Return the [X, Y] coordinate for the center point of the cell that contains the specified text.  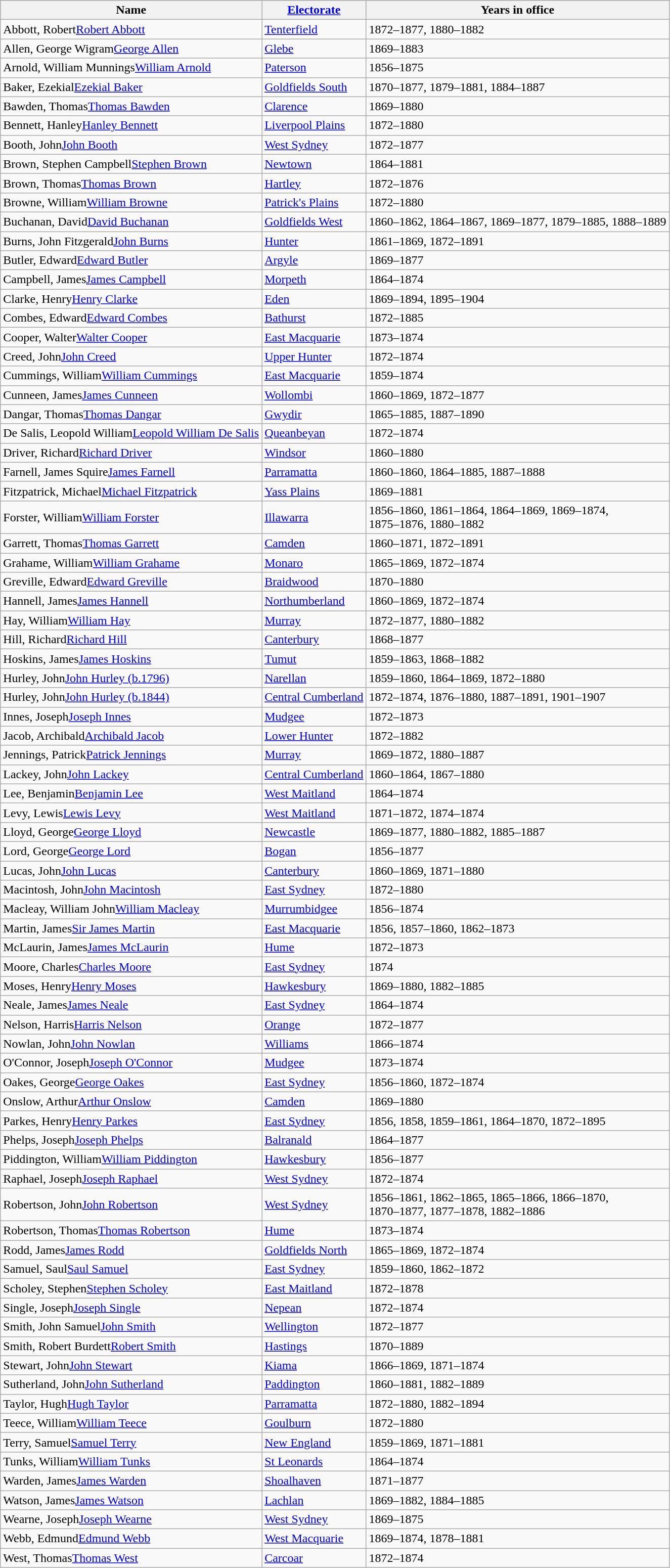
Warden, JamesJames Warden [131, 1481]
1860–1864, 1867–1880 [518, 774]
1856–1860, 1872–1874 [518, 1082]
1860–1880 [518, 453]
De Salis, Leopold WilliamLeopold William De Salis [131, 433]
1859–1860, 1862–1872 [518, 1269]
Tumut [314, 659]
Smith, Robert BurdettRobert Smith [131, 1346]
Patrick's Plains [314, 202]
Glebe [314, 49]
Hoskins, JamesJames Hoskins [131, 659]
Burns, John FitzgeraldJohn Burns [131, 241]
1856–1874 [518, 909]
1872–1876 [518, 183]
East Maitland [314, 1288]
Moses, HenryHenry Moses [131, 986]
Booth, JohnJohn Booth [131, 145]
Hill, RichardRichard Hill [131, 640]
1856, 1858, 1859–1861, 1864–1870, 1872–1895 [518, 1121]
Smith, John SamuelJohn Smith [131, 1327]
Goldfields South [314, 87]
1869–1894, 1895–1904 [518, 299]
Shoalhaven [314, 1481]
1869–1874, 1878–1881 [518, 1539]
Lower Hunter [314, 736]
Balranald [314, 1140]
Carcoar [314, 1558]
Raphael, JosephJoseph Raphael [131, 1179]
Tunks, WilliamWilliam Tunks [131, 1461]
Farnell, James SquireJames Farnell [131, 472]
Forster, WilliamWilliam Forster [131, 517]
1856–1861, 1862–1865, 1865–1866, 1866–1870,1870–1877, 1877–1878, 1882–1886 [518, 1204]
1866–1869, 1871–1874 [518, 1365]
Monaro [314, 563]
Stewart, JohnJohn Stewart [131, 1365]
Lucas, JohnJohn Lucas [131, 870]
Jacob, ArchibaldArchibald Jacob [131, 736]
1860–1881, 1882–1889 [518, 1384]
Rodd, JamesJames Rodd [131, 1250]
Years in office [518, 10]
Macintosh, JohnJohn Macintosh [131, 890]
O'Connor, JosephJoseph O'Connor [131, 1063]
Wearne, JosephJoseph Wearne [131, 1519]
1856–1875 [518, 68]
St Leonards [314, 1461]
1859–1869, 1871–1881 [518, 1442]
Lackey, JohnJohn Lackey [131, 774]
Braidwood [314, 582]
1874 [518, 967]
1859–1863, 1868–1882 [518, 659]
Allen, George WigramGeorge Allen [131, 49]
Illawarra [314, 517]
1870–1889 [518, 1346]
Upper Hunter [314, 356]
Bathurst [314, 318]
Levy, LewisLewis Levy [131, 813]
Goldfields West [314, 221]
1872–1885 [518, 318]
1861–1869, 1872–1891 [518, 241]
1866–1874 [518, 1044]
Newcastle [314, 832]
Nelson, HarrisHarris Nelson [131, 1024]
Clarence [314, 106]
Argyle [314, 260]
Greville, EdwardEdward Greville [131, 582]
Kiama [314, 1365]
Samuel, SaulSaul Samuel [131, 1269]
1869–1875 [518, 1519]
Williams [314, 1044]
1856–1860, 1861–1864, 1864–1869, 1869–1874,1875–1876, 1880–1882 [518, 517]
1860–1862, 1864–1867, 1869–1877, 1879–1885, 1888–1889 [518, 221]
Paterson [314, 68]
Bawden, ThomasThomas Bawden [131, 106]
1870–1880 [518, 582]
1860–1869, 1871–1880 [518, 870]
Hartley [314, 183]
Macleay, William JohnWilliam Macleay [131, 909]
Hastings [314, 1346]
1872–1882 [518, 736]
1865–1885, 1887–1890 [518, 414]
Cummings, WilliamWilliam Cummings [131, 376]
Grahame, WilliamWilliam Grahame [131, 563]
Liverpool Plains [314, 125]
Piddington, WilliamWilliam Piddington [131, 1159]
1860–1860, 1864–1885, 1887–1888 [518, 472]
1872–1880, 1882–1894 [518, 1404]
Scholey, StephenStephen Scholey [131, 1288]
1860–1871, 1872–1891 [518, 543]
1869–1880, 1882–1885 [518, 986]
Clarke, HenryHenry Clarke [131, 299]
Robertson, ThomasThomas Robertson [131, 1231]
Parkes, HenryHenry Parkes [131, 1121]
Bogan [314, 851]
Fitzpatrick, MichaelMichael Fitzpatrick [131, 491]
Brown, Stephen CampbellStephen Brown [131, 164]
New England [314, 1442]
1869–1872, 1880–1887 [518, 755]
Sutherland, JohnJohn Sutherland [131, 1384]
Hannell, JamesJames Hannell [131, 601]
Hunter [314, 241]
1869–1881 [518, 491]
Driver, RichardRichard Driver [131, 453]
1864–1877 [518, 1140]
1860–1869, 1872–1874 [518, 601]
Goulburn [314, 1423]
Phelps, JosephJoseph Phelps [131, 1140]
Buchanan, DavidDavid Buchanan [131, 221]
Campbell, JamesJames Campbell [131, 280]
Queanbeyan [314, 433]
Lachlan [314, 1500]
Garrett, ThomasThomas Garrett [131, 543]
Hay, WilliamWilliam Hay [131, 620]
Nepean [314, 1308]
1872–1874, 1876–1880, 1887–1891, 1901–1907 [518, 697]
Nowlan, JohnJohn Nowlan [131, 1044]
Paddington [314, 1384]
Windsor [314, 453]
Northumberland [314, 601]
Murrumbidgee [314, 909]
Brown, ThomasThomas Brown [131, 183]
McLaurin, JamesJames McLaurin [131, 948]
Abbott, RobertRobert Abbott [131, 29]
Browne, WilliamWilliam Browne [131, 202]
Morpeth [314, 280]
West, ThomasThomas West [131, 1558]
1869–1883 [518, 49]
Arnold, William MunningsWilliam Arnold [131, 68]
1859–1860, 1864–1869, 1872–1880 [518, 678]
Wellington [314, 1327]
Taylor, HughHugh Taylor [131, 1404]
Martin, JamesSir James Martin [131, 928]
Single, JosephJoseph Single [131, 1308]
Tenterfield [314, 29]
1864–1881 [518, 164]
Lord, GeorgeGeorge Lord [131, 851]
1860–1869, 1872–1877 [518, 395]
Cunneen, JamesJames Cunneen [131, 395]
1870–1877, 1879–1881, 1884–1887 [518, 87]
Combes, EdwardEdward Combes [131, 318]
Narellan [314, 678]
Lee, BenjaminBenjamin Lee [131, 793]
Name [131, 10]
Orange [314, 1024]
1868–1877 [518, 640]
1869–1877, 1880–1882, 1885–1887 [518, 832]
Wollombi [314, 395]
Bennett, HanleyHanley Bennett [131, 125]
Robertson, JohnJohn Robertson [131, 1204]
1869–1877 [518, 260]
Creed, JohnJohn Creed [131, 356]
Lloyd, GeorgeGeorge Lloyd [131, 832]
Butler, EdwardEdward Butler [131, 260]
1871–1872, 1874–1874 [518, 813]
Eden [314, 299]
Moore, CharlesCharles Moore [131, 967]
1872–1878 [518, 1288]
Hurley, JohnJohn Hurley (b.1796) [131, 678]
West Macquarie [314, 1539]
1856, 1857–1860, 1862–1873 [518, 928]
Hurley, JohnJohn Hurley (b.1844) [131, 697]
Dangar, ThomasThomas Dangar [131, 414]
Newtown [314, 164]
Electorate [314, 10]
1859–1874 [518, 376]
Cooper, WalterWalter Cooper [131, 337]
Watson, JamesJames Watson [131, 1500]
Oakes, GeorgeGeorge Oakes [131, 1082]
Gwydir [314, 414]
Onslow, ArthurArthur Onslow [131, 1101]
Webb, EdmundEdmund Webb [131, 1539]
Yass Plains [314, 491]
Goldfields North [314, 1250]
1871–1877 [518, 1481]
Teece, WilliamWilliam Teece [131, 1423]
Terry, SamuelSamuel Terry [131, 1442]
Innes, JosephJoseph Innes [131, 716]
1869–1882, 1884–1885 [518, 1500]
Neale, JamesJames Neale [131, 1005]
Baker, EzekialEzekial Baker [131, 87]
Jennings, PatrickPatrick Jennings [131, 755]
